Extract the (x, y) coordinate from the center of the cell holding the provided text.  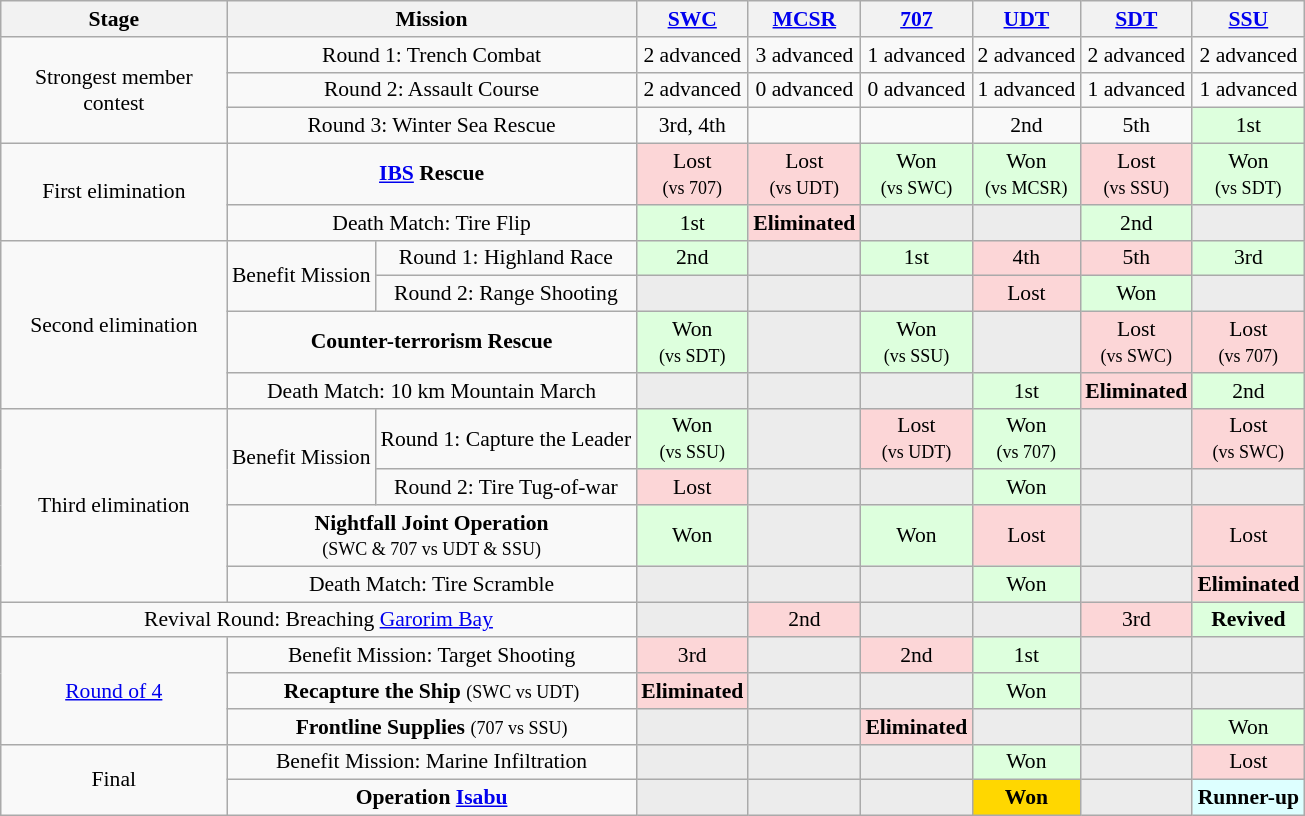
Stage (114, 19)
Third elimination (114, 505)
Counter-terrorism Rescue (432, 342)
Death Match: 10 km Mountain March (432, 391)
Round 3: Winter Sea Rescue (432, 126)
Round of 4 (114, 692)
Mission (432, 19)
Round 2: Tire Tug-of-war (506, 488)
3 advanced (804, 55)
Operation Isabu (432, 798)
First elimination (114, 192)
Lost(vs SSU) (1136, 174)
Death Match: Tire Flip (432, 223)
Nightfall Joint Operation(SWC & 707 vs UDT & SSU) (432, 536)
Frontline Supplies (707 vs SSU) (432, 727)
707 (916, 19)
Recapture the Ship (SWC vs UDT) (432, 691)
SSU (1248, 19)
Round 1: Capture the Leader (506, 438)
Round 2: Assault Course (432, 90)
4th (1026, 258)
Round 1: Highland Race (506, 258)
Revived (1248, 620)
SWC (692, 19)
UDT (1026, 19)
3rd, 4th (692, 126)
IBS Rescue (432, 174)
SDT (1136, 19)
Won(vs SWC) (916, 174)
Runner-up (1248, 798)
MCSR (804, 19)
Benefit Mission: Marine Infiltration (432, 762)
Won(vs 707) (1026, 438)
Round 1: Trench Combat (432, 55)
Second elimination (114, 324)
Round 2: Range Shooting (506, 294)
Death Match: Tire Scramble (432, 584)
Final (114, 780)
Strongest member contest (114, 90)
Won(vs MCSR) (1026, 174)
Benefit Mission: Target Shooting (432, 656)
Revival Round: Breaching Garorim Bay (318, 620)
